Pinpoint the cell where the given text exists, returning its (x, y) midpoint coordinate. 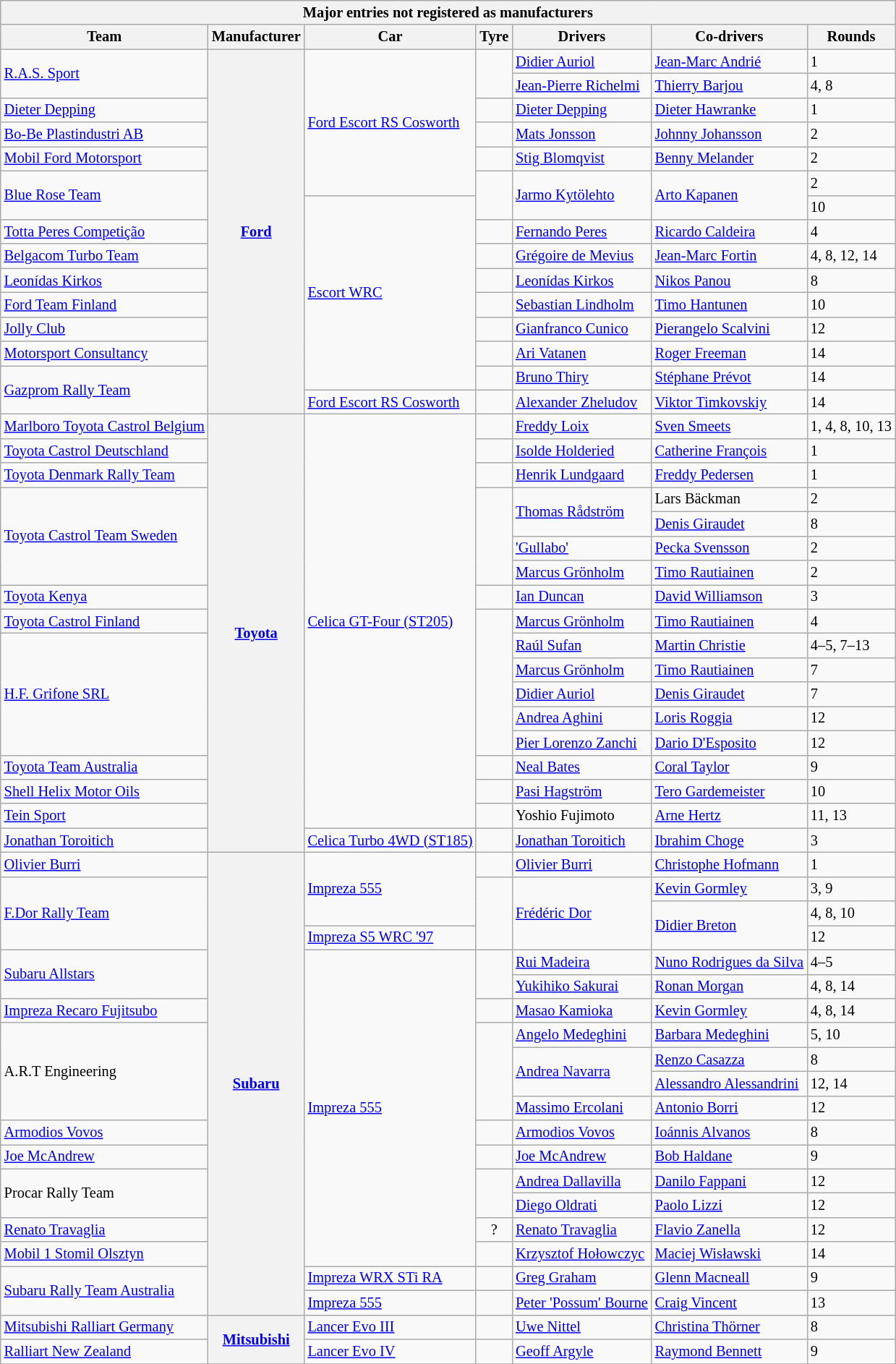
Bo-Be Plastindustri AB (104, 135)
Danilo Fappani (729, 1181)
Toyota Castrol Finland (104, 621)
Totta Peres Competição (104, 231)
Co-drivers (729, 37)
5, 10 (851, 1035)
1, 4, 8, 10, 13 (851, 426)
Uwe Nittel (581, 1327)
Mitsubishi (256, 1339)
Raymond Bennett (729, 1351)
Toyota Kenya (104, 597)
Gianfranco Cunico (581, 329)
Sven Smeets (729, 426)
Rui Madeira (581, 962)
Ari Vatanen (581, 354)
Ian Duncan (581, 597)
Mobil 1 Stomil Olsztyn (104, 1254)
Impreza WRX STi RA (391, 1278)
Marlboro Toyota Castrol Belgium (104, 426)
Toyota Team Australia (104, 767)
David Williamson (729, 597)
Belgacom Turbo Team (104, 256)
Grégoire de Mevius (581, 256)
Peter 'Possum' Bourne (581, 1303)
Ricardo Caldeira (729, 231)
Stéphane Prévot (729, 378)
Car (391, 37)
Freddy Pedersen (729, 475)
Lars Bäckman (729, 499)
Arne Hertz (729, 816)
Neal Bates (581, 767)
Celica Turbo 4WD (ST185) (391, 840)
Martin Christie (729, 645)
Ford Team Finland (104, 304)
13 (851, 1303)
Tein Sport (104, 816)
Jean-Marc Fortin (729, 256)
Impreza S5 WRC '97 (391, 937)
Freddy Loix (581, 426)
Raúl Sufan (581, 645)
Dario D'Esposito (729, 743)
Masao Kamioka (581, 1010)
Sebastian Lindholm (581, 304)
Jolly Club (104, 329)
Subaru Allstars (104, 973)
Thierry Barjou (729, 85)
Andrea Dallavilla (581, 1181)
Toyota Castrol Deutschland (104, 451)
Didier Breton (729, 926)
Manufacturer (256, 37)
F.Dor Rally Team (104, 913)
4, 8 (851, 85)
Diego Oldrati (581, 1206)
Barbara Medeghini (729, 1035)
Flavio Zanella (729, 1229)
Bob Haldane (729, 1156)
Blue Rose Team (104, 195)
Stig Blomqvist (581, 158)
Geoff Argyle (581, 1351)
Bruno Thiry (581, 378)
Shell Helix Motor Oils (104, 791)
Krzysztof Hołowczyc (581, 1254)
Ibrahim Choge (729, 840)
Pier Lorenzo Zanchi (581, 743)
Massimo Ercolani (581, 1108)
Fernando Peres (581, 231)
Christina Thörner (729, 1327)
Impreza Recaro Fujitsubo (104, 1010)
Drivers (581, 37)
Motorsport Consultancy (104, 354)
H.F. Grifone SRL (104, 694)
4–5, 7–13 (851, 645)
Pierangelo Scalvini (729, 329)
Maciej Wisławski (729, 1254)
Jarmo Kytölehto (581, 195)
Johnny Johansson (729, 135)
Renzo Casazza (729, 1060)
Viktor Timkovskiy (729, 402)
Ioánnis Alvanos (729, 1133)
Tyre (494, 37)
Yukihiko Sakurai (581, 986)
Ronan Morgan (729, 986)
Thomas Rådström (581, 511)
Major entries not registered as manufacturers (448, 12)
R.A.S. Sport (104, 74)
Glenn Macneall (729, 1278)
Lancer Evo IV (391, 1351)
Nikos Panou (729, 281)
Celica GT-Four (ST205) (391, 621)
A.R.T Engineering (104, 1072)
Gazprom Rally Team (104, 389)
Subaru (256, 1083)
3, 9 (851, 889)
Yoshio Fujimoto (581, 816)
Frédéric Dor (581, 913)
Toyota (256, 633)
Toyota Castrol Team Sweden (104, 535)
Lancer Evo III (391, 1327)
Christophe Hofmann (729, 864)
'Gullabo' (581, 548)
Andrea Navarra (581, 1072)
Pecka Svensson (729, 548)
Catherine François (729, 451)
Timo Hantunen (729, 304)
Escort WRC (391, 292)
Mats Jonsson (581, 135)
Jean-Marc Andrié (729, 61)
Greg Graham (581, 1278)
12, 14 (851, 1083)
Alexander Zheludov (581, 402)
Benny Melander (729, 158)
Pasi Hagström (581, 791)
Dieter Hawranke (729, 110)
Roger Freeman (729, 354)
Paolo Lizzi (729, 1206)
Jean-Pierre Richelmi (581, 85)
Procar Rally Team (104, 1193)
Mitsubishi Ralliart Germany (104, 1327)
Craig Vincent (729, 1303)
4–5 (851, 962)
Tero Gardemeister (729, 791)
Arto Kapanen (729, 195)
Team (104, 37)
Angelo Medeghini (581, 1035)
Henrik Lundgaard (581, 475)
Mobil Ford Motorsport (104, 158)
? (494, 1229)
Isolde Holderied (581, 451)
Rounds (851, 37)
Andrea Aghini (581, 718)
Coral Taylor (729, 767)
11, 13 (851, 816)
Ford (256, 231)
Loris Roggia (729, 718)
4, 8, 10 (851, 913)
4, 8, 12, 14 (851, 256)
Nuno Rodrigues da Silva (729, 962)
Alessandro Alessandrini (729, 1083)
Ralliart New Zealand (104, 1351)
Antonio Borri (729, 1108)
Subaru Rally Team Australia (104, 1290)
Toyota Denmark Rally Team (104, 475)
